Search for the cell housing the specified text and yield its [x, y] center coordinate. 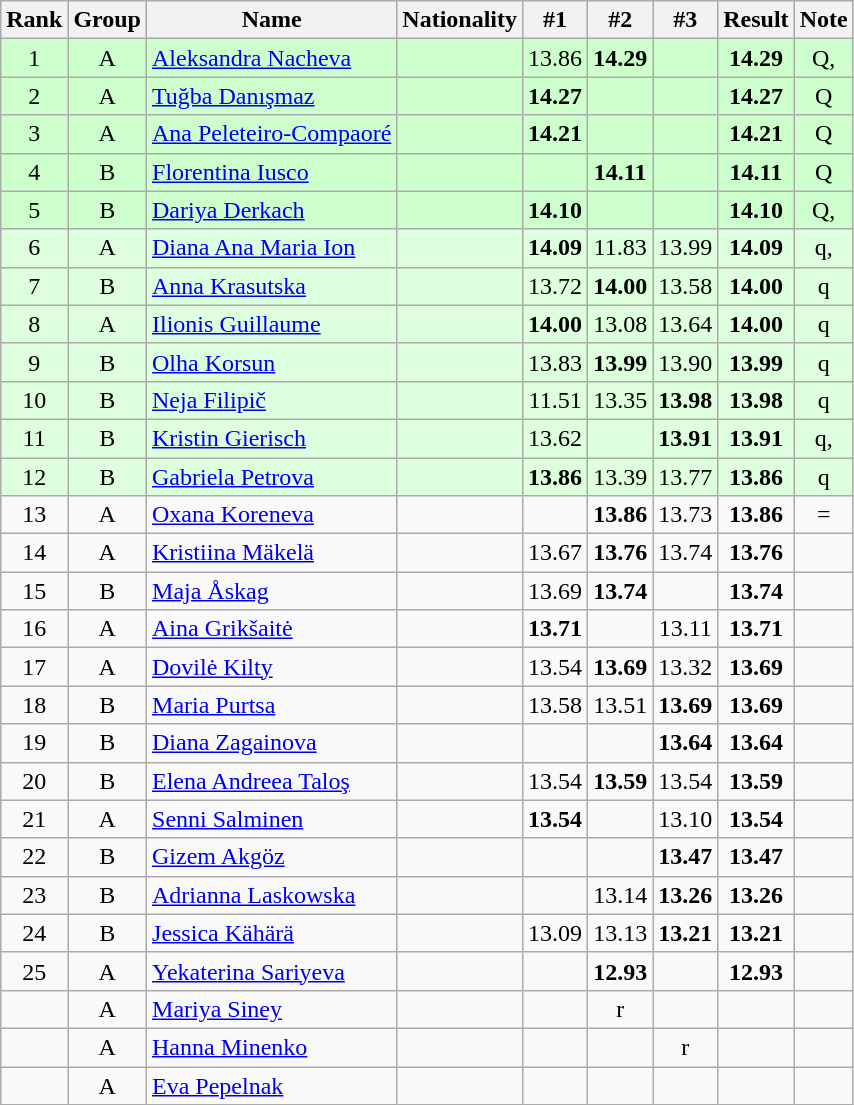
Tuğba Danışmaz [272, 96]
Ilionis Guillaume [272, 324]
11 [34, 438]
13.77 [686, 477]
Group [108, 20]
Adrianna Laskowska [272, 895]
Diana Zagainova [272, 743]
9 [34, 362]
13.14 [620, 895]
Result [756, 20]
Diana Ana Maria Ion [272, 248]
25 [34, 971]
13.11 [686, 629]
11.51 [556, 400]
21 [34, 819]
13.90 [686, 362]
Gizem Akgöz [272, 857]
18 [34, 705]
#3 [686, 20]
13.73 [686, 515]
2 [34, 96]
Kristiina Mäkelä [272, 553]
Gabriela Petrova [272, 477]
13.67 [556, 553]
12 [34, 477]
13.35 [620, 400]
22 [34, 857]
8 [34, 324]
23 [34, 895]
10 [34, 400]
13.51 [620, 705]
Jessica Kähärä [272, 933]
13.10 [686, 819]
13.72 [556, 286]
3 [34, 134]
13.13 [620, 933]
13.32 [686, 667]
Dariya Derkach [272, 210]
Ana Peleteiro-Compaoré [272, 134]
#2 [620, 20]
Anna Krasutska [272, 286]
7 [34, 286]
13 [34, 515]
19 [34, 743]
24 [34, 933]
Elena Andreea Taloş [272, 781]
13.83 [556, 362]
Neja Filipič [272, 400]
13.08 [620, 324]
20 [34, 781]
Hanna Minenko [272, 1047]
Name [272, 20]
Aleksandra Nacheva [272, 58]
15 [34, 591]
Olha Korsun [272, 362]
13.09 [556, 933]
Eva Pepelnak [272, 1085]
5 [34, 210]
13.39 [620, 477]
6 [34, 248]
Aina Grikšaitė [272, 629]
Oxana Koreneva [272, 515]
Dovilė Kilty [272, 667]
14 [34, 553]
#1 [556, 20]
= [824, 515]
17 [34, 667]
16 [34, 629]
11.83 [620, 248]
Florentina Iusco [272, 172]
13.62 [556, 438]
Note [824, 20]
Rank [34, 20]
Senni Salminen [272, 819]
Maja Åskag [272, 591]
Yekaterina Sariyeva [272, 971]
4 [34, 172]
Mariya Siney [272, 1009]
Nationality [460, 20]
1 [34, 58]
Kristin Gierisch [272, 438]
Maria Purtsa [272, 705]
